Determine the (x, y) coordinate at the center of the cell enclosing the given text.  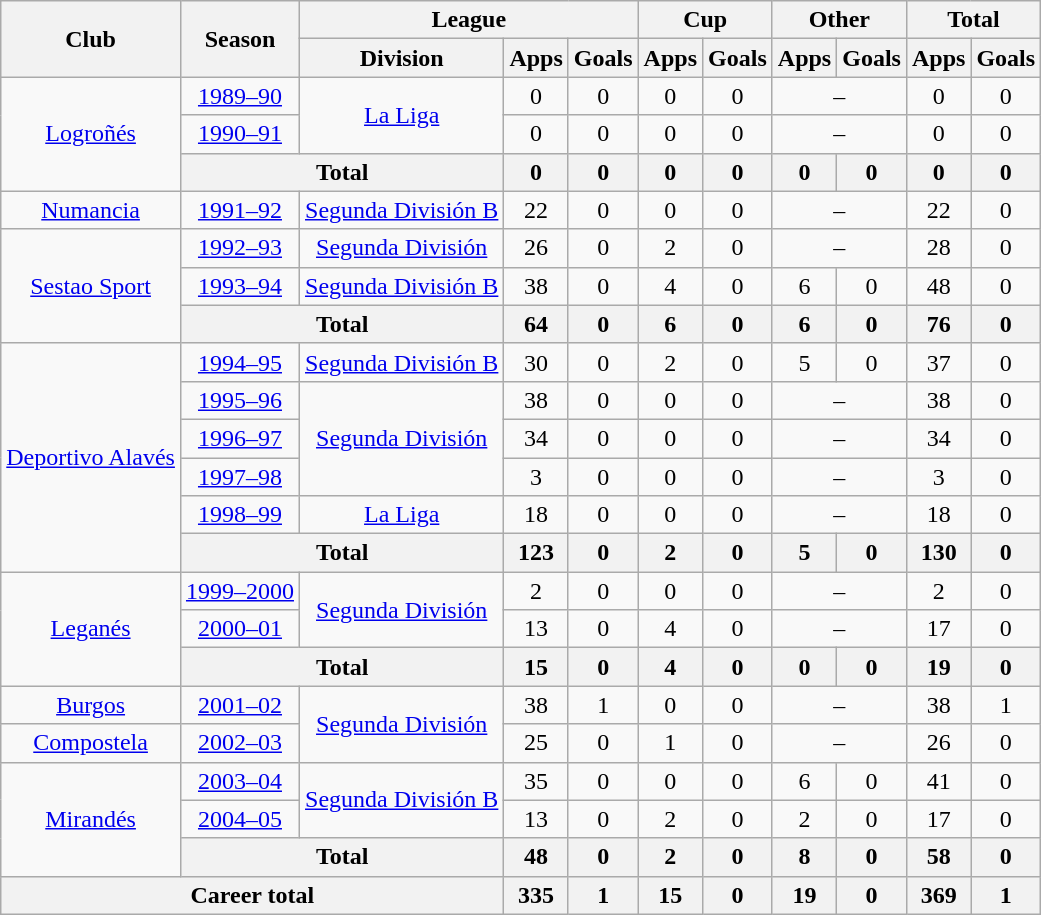
1994–95 (240, 362)
1989–90 (240, 96)
Division (402, 58)
Numancia (91, 210)
2001–02 (240, 705)
8 (804, 857)
30 (536, 362)
Club (91, 39)
76 (938, 324)
2002–03 (240, 743)
Other (839, 20)
Cup (705, 20)
369 (938, 895)
League (470, 20)
2000–01 (240, 629)
35 (536, 781)
37 (938, 362)
335 (536, 895)
28 (938, 248)
Mirandés (91, 819)
1993–94 (240, 286)
123 (536, 553)
2004–05 (240, 819)
130 (938, 553)
25 (536, 743)
1997–98 (240, 477)
1990–91 (240, 134)
58 (938, 857)
1991–92 (240, 210)
1998–99 (240, 515)
Sestao Sport (91, 286)
41 (938, 781)
Deportivo Alavés (91, 457)
Leganés (91, 629)
Logroñés (91, 134)
Season (240, 39)
2003–04 (240, 781)
1992–93 (240, 248)
1999–2000 (240, 591)
Compostela (91, 743)
Burgos (91, 705)
64 (536, 324)
1996–97 (240, 438)
1995–96 (240, 400)
Career total (252, 895)
